For the text-containing cell, return its midpoint in (x, y) coordinate format. 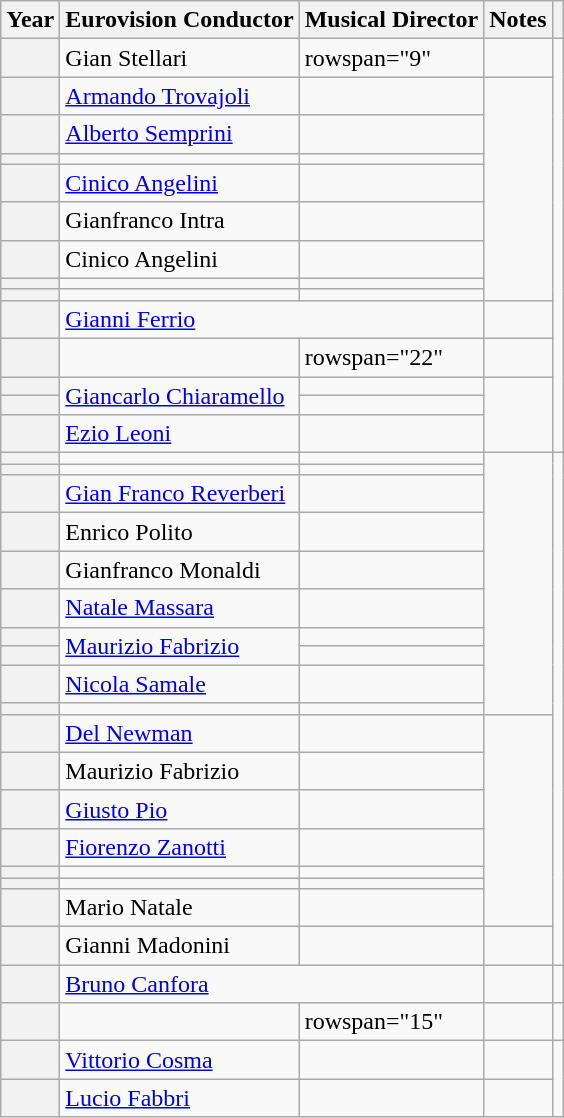
Mario Natale (180, 908)
Bruno Canfora (272, 984)
Armando Trovajoli (180, 96)
rowspan="15" (392, 1022)
Musical Director (392, 20)
Gianfranco Monaldi (180, 570)
Alberto Semprini (180, 134)
Natale Massara (180, 608)
Gianni Ferrio (272, 319)
Gian Stellari (180, 58)
rowspan="9" (392, 58)
Gian Franco Reverberi (180, 494)
rowspan="22" (392, 357)
Vittorio Cosma (180, 1060)
Nicola Samale (180, 684)
Lucio Fabbri (180, 1098)
Giusto Pio (180, 809)
Del Newman (180, 733)
Eurovision Conductor (180, 20)
Year (30, 20)
Gianfranco Intra (180, 221)
Fiorenzo Zanotti (180, 847)
Notes (518, 20)
Gianni Madonini (180, 946)
Ezio Leoni (180, 434)
Enrico Polito (180, 532)
Giancarlo Chiaramello (180, 395)
